Scan for the cell matching the given text and deliver its [X, Y] coordinate at center. 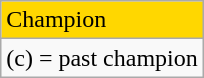
(c) = past champion [102, 58]
Champion [102, 20]
